Find where the given text appears and provide that cell's center as [x, y] coordinate. 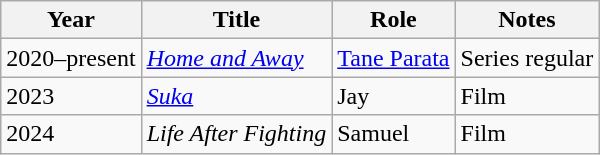
Notes [527, 20]
2024 [71, 134]
Tane Parata [394, 58]
Year [71, 20]
Samuel [394, 134]
Life After Fighting [236, 134]
2023 [71, 96]
Home and Away [236, 58]
Series regular [527, 58]
Suka [236, 96]
Role [394, 20]
2020–present [71, 58]
Jay [394, 96]
Title [236, 20]
